Extract the (x, y) coordinate from the center of the cell holding the provided text.  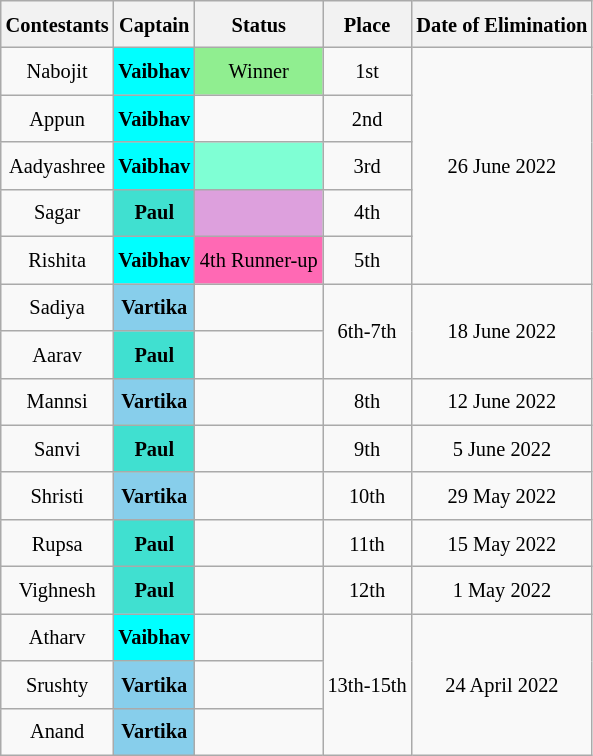
15 May 2022 (502, 542)
4th (368, 212)
Rishita (58, 260)
12th (368, 590)
Aadyashree (58, 166)
9th (368, 448)
Status (259, 24)
Srushty (58, 684)
13th-15th (368, 684)
Sanvi (58, 448)
11th (368, 542)
10th (368, 496)
Mannsi (58, 402)
Nabojit (58, 72)
Appun (58, 118)
1 May 2022 (502, 590)
3rd (368, 166)
Place (368, 24)
5 June 2022 (502, 448)
4th Runner-up (259, 260)
26 June 2022 (502, 166)
Aarav (58, 354)
24 April 2022 (502, 684)
1st (368, 72)
Sagar (58, 212)
8th (368, 402)
12 June 2022 (502, 402)
2nd (368, 118)
18 June 2022 (502, 330)
Rupsa (58, 542)
5th (368, 260)
6th-7th (368, 330)
Sadiya (58, 306)
Winner (259, 72)
Date of Elimination (502, 24)
Atharv (58, 636)
Vighnesh (58, 590)
Anand (58, 732)
Shristi (58, 496)
29 May 2022 (502, 496)
Contestants (58, 24)
Captain (154, 24)
